From the cell containing the given text, extract its center point as [X, Y] coordinate. 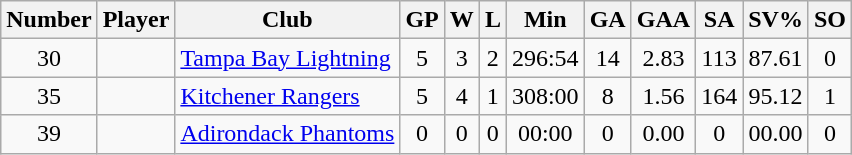
2.83 [663, 58]
4 [462, 96]
95.12 [776, 96]
00.00 [776, 134]
SO [830, 20]
296:54 [545, 58]
308:00 [545, 96]
0.00 [663, 134]
00:00 [545, 134]
30 [49, 58]
L [492, 20]
SA [720, 20]
8 [608, 96]
SV% [776, 20]
164 [720, 96]
GA [608, 20]
GP [422, 20]
Adirondack Phantoms [288, 134]
113 [720, 58]
35 [49, 96]
Min [545, 20]
GAA [663, 20]
87.61 [776, 58]
Player [136, 20]
Tampa Bay Lightning [288, 58]
1.56 [663, 96]
2 [492, 58]
Club [288, 20]
Number [49, 20]
14 [608, 58]
W [462, 20]
Kitchener Rangers [288, 96]
39 [49, 134]
3 [462, 58]
